Extract the (x, y) coordinate from the center of the cell holding the provided text.  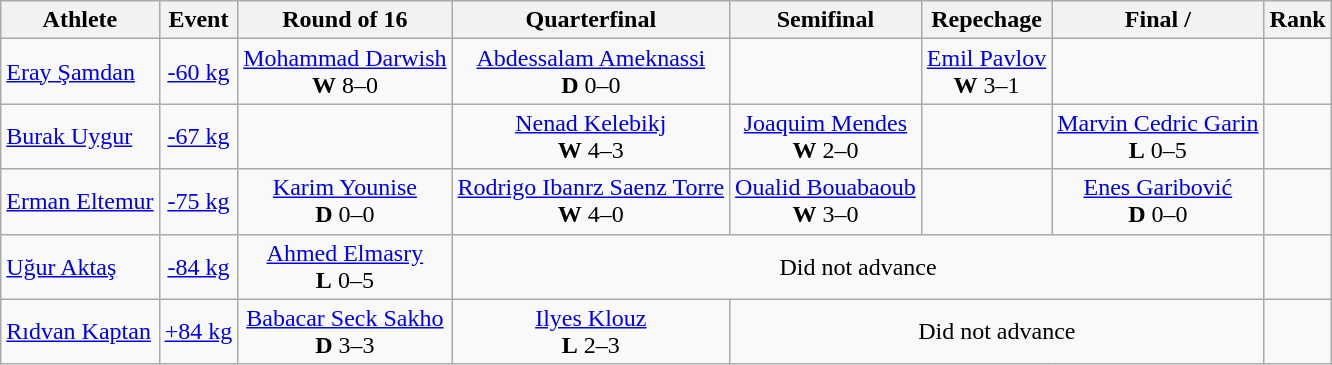
Round of 16 (345, 20)
-67 kg (198, 136)
Rıdvan Kaptan (80, 332)
Event (198, 20)
Nenad KelebikjW 4–3 (591, 136)
Erman Eltemur (80, 202)
Oualid BouabaoubW 3–0 (826, 202)
Rodrigo Ibanrz Saenz TorreW 4–0 (591, 202)
-60 kg (198, 72)
Ilyes KlouzL 2–3 (591, 332)
Babacar Seck SakhoD 3–3 (345, 332)
Emil PavlovW 3–1 (986, 72)
Uğur Aktaş (80, 266)
Abdessalam AmeknassiD 0–0 (591, 72)
Enes GaribovićD 0–0 (1158, 202)
Karim YouniseD 0–0 (345, 202)
-75 kg (198, 202)
Joaquim MendesW 2–0 (826, 136)
Ahmed ElmasryL 0–5 (345, 266)
Eray Şamdan (80, 72)
Burak Uygur (80, 136)
Mohammad DarwishW 8–0 (345, 72)
Marvin Cedric GarinL 0–5 (1158, 136)
Repechage (986, 20)
Athlete (80, 20)
Semifinal (826, 20)
Rank (1298, 20)
+84 kg (198, 332)
Quarterfinal (591, 20)
-84 kg (198, 266)
Final / (1158, 20)
